Extract the [X, Y] coordinate from the center of the cell holding the provided text.  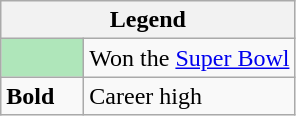
Won the Super Bowl [190, 58]
Legend [148, 20]
Bold [42, 96]
Career high [190, 96]
